Scan for the cell matching the given text and deliver its (x, y) coordinate at center. 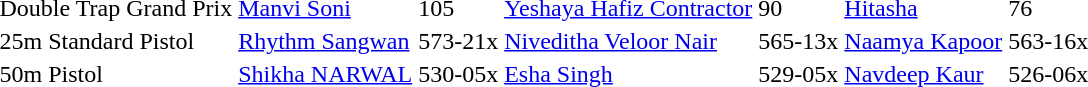
573-21x (458, 41)
Rhythm Sangwan (326, 41)
565-13x (798, 41)
Niveditha Veloor Nair (628, 41)
Naamya Kapoor (924, 41)
